Find where the given text appears and provide that cell's center as [X, Y] coordinate. 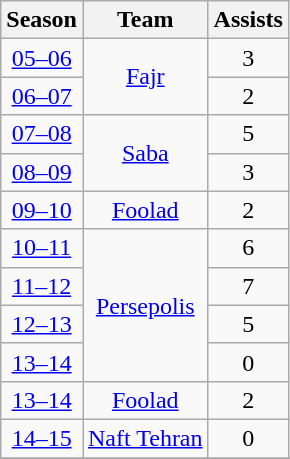
Assists [248, 20]
Season [42, 20]
Saba [145, 153]
10–11 [42, 248]
7 [248, 286]
11–12 [42, 286]
07–08 [42, 134]
Team [145, 20]
6 [248, 248]
05–06 [42, 58]
Persepolis [145, 305]
09–10 [42, 210]
Fajr [145, 77]
06–07 [42, 96]
08–09 [42, 172]
14–15 [42, 438]
12–13 [42, 324]
Naft Tehran [145, 438]
